Determine the [x, y] coordinate at the center of the cell enclosing the given text.  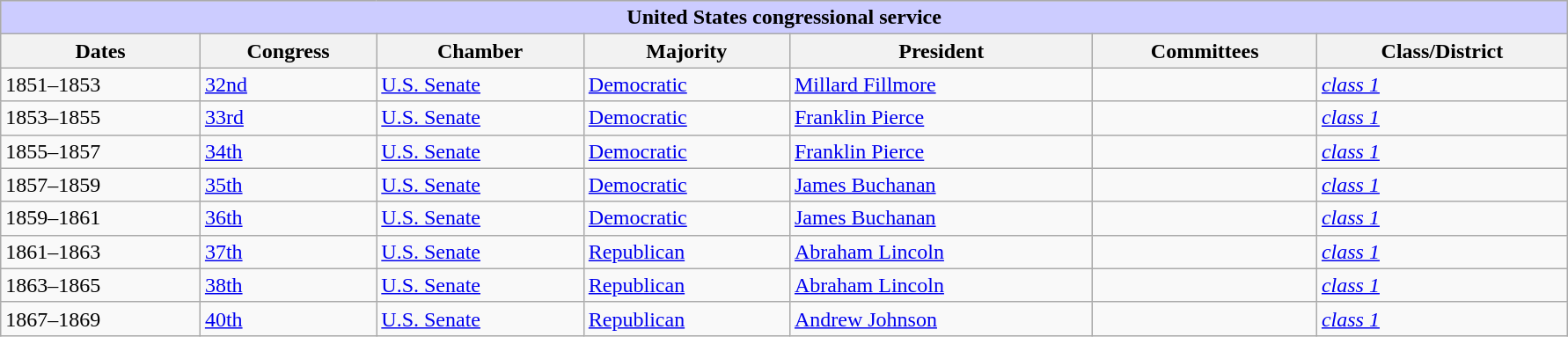
Congress [288, 51]
1861–1863 [100, 252]
1867–1869 [100, 319]
1851–1853 [100, 84]
1853–1855 [100, 118]
1857–1859 [100, 185]
37th [288, 252]
Dates [100, 51]
33rd [288, 118]
38th [288, 285]
Chamber [480, 51]
United States congressional service [785, 18]
40th [288, 319]
President [942, 51]
36th [288, 218]
34th [288, 151]
1855–1857 [100, 151]
32nd [288, 84]
Class/District [1441, 51]
1863–1865 [100, 285]
35th [288, 185]
Andrew Johnson [942, 319]
Majority [686, 51]
Committees [1205, 51]
1859–1861 [100, 218]
Millard Fillmore [942, 84]
